For the text-containing cell, return its midpoint in [x, y] coordinate format. 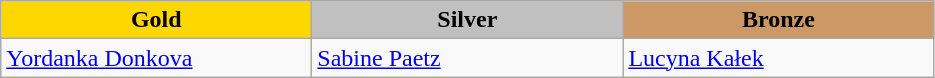
Lucyna Kałek [778, 58]
Silver [468, 20]
Bronze [778, 20]
Gold [156, 20]
Sabine Paetz [468, 58]
Yordanka Donkova [156, 58]
